Return the [X, Y] coordinate for the center point of the cell that contains the specified text.  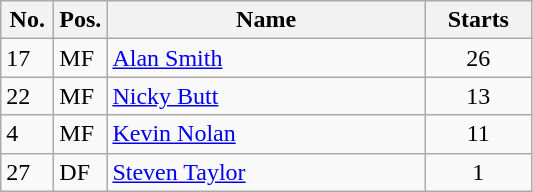
26 [478, 58]
22 [28, 96]
4 [28, 134]
11 [478, 134]
No. [28, 20]
17 [28, 58]
DF [80, 172]
13 [478, 96]
Starts [478, 20]
Alan Smith [266, 58]
Steven Taylor [266, 172]
Pos. [80, 20]
Nicky Butt [266, 96]
27 [28, 172]
Name [266, 20]
Kevin Nolan [266, 134]
1 [478, 172]
